Pinpoint the cell where the given text exists, returning its (X, Y) midpoint coordinate. 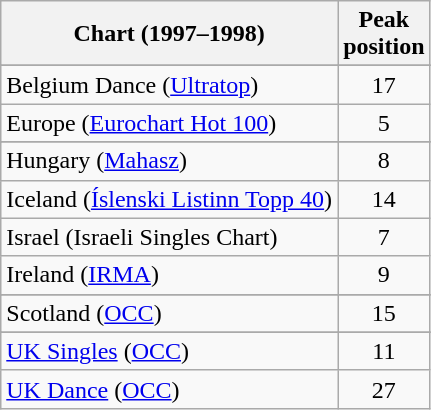
17 (384, 85)
UK Singles (OCC) (170, 351)
Scotland (OCC) (170, 313)
Europe (Eurochart Hot 100) (170, 123)
5 (384, 123)
Chart (1997–1998) (170, 34)
27 (384, 389)
9 (384, 275)
Ireland (IRMA) (170, 275)
15 (384, 313)
UK Dance (OCC) (170, 389)
7 (384, 237)
8 (384, 161)
14 (384, 199)
Belgium Dance (Ultratop) (170, 85)
Iceland (Íslenski Listinn Topp 40) (170, 199)
11 (384, 351)
Hungary (Mahasz) (170, 161)
Israel (Israeli Singles Chart) (170, 237)
Peakposition (384, 34)
